Output the (x, y) coordinate of the center of the cell containing the given text.  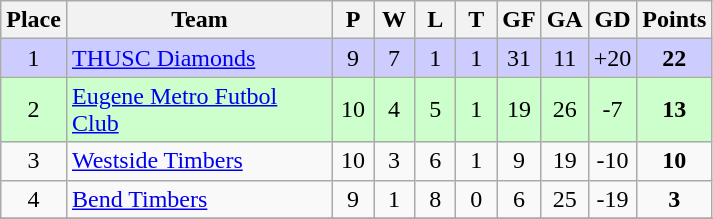
-7 (612, 110)
W (394, 20)
+20 (612, 58)
Westside Timbers (199, 161)
5 (436, 110)
11 (564, 58)
GD (612, 20)
0 (476, 199)
T (476, 20)
P (354, 20)
25 (564, 199)
THUSC Diamonds (199, 58)
L (436, 20)
13 (674, 110)
8 (436, 199)
26 (564, 110)
Team (199, 20)
7 (394, 58)
31 (519, 58)
2 (34, 110)
-10 (612, 161)
Points (674, 20)
-19 (612, 199)
Bend Timbers (199, 199)
22 (674, 58)
GF (519, 20)
Eugene Metro Futbol Club (199, 110)
Place (34, 20)
GA (564, 20)
